Pinpoint the cell where the given text exists, returning its (X, Y) midpoint coordinate. 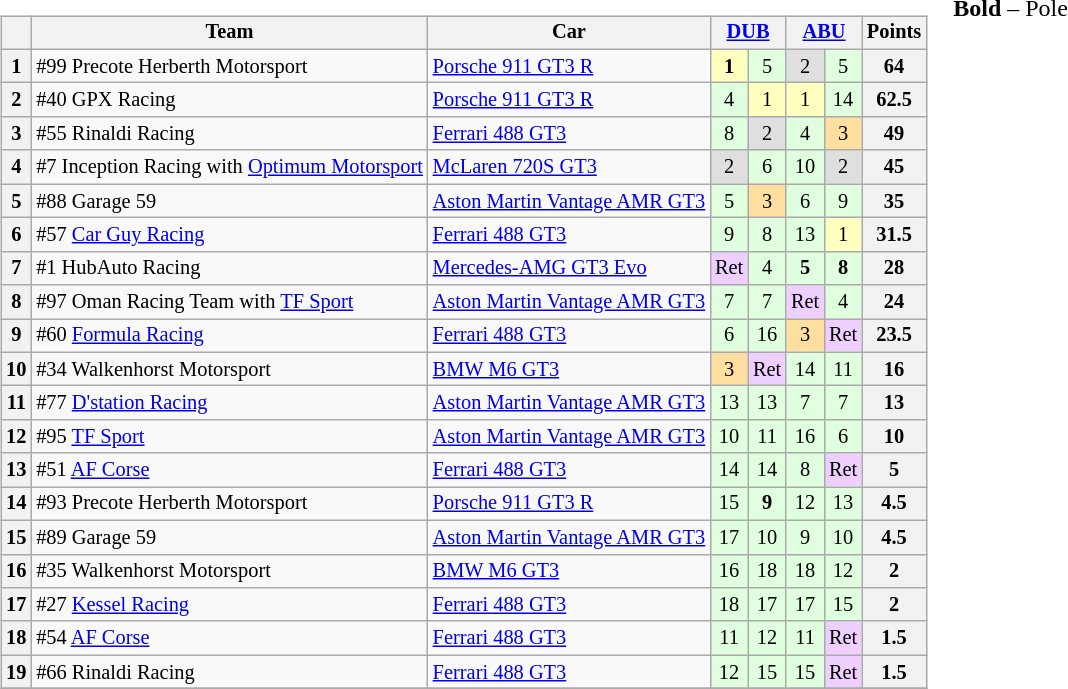
64 (894, 66)
#88 Garage 59 (229, 201)
49 (894, 134)
#35 Walkenhorst Motorsport (229, 571)
35 (894, 201)
Team (229, 33)
62.5 (894, 100)
#99 Precote Herberth Motorsport (229, 66)
#55 Rinaldi Racing (229, 134)
#60 Formula Racing (229, 336)
#34 Walkenhorst Motorsport (229, 369)
#97 Oman Racing Team with TF Sport (229, 302)
Mercedes-AMG GT3 Evo (569, 268)
DUB (748, 33)
24 (894, 302)
23.5 (894, 336)
28 (894, 268)
#93 Precote Herberth Motorsport (229, 504)
#54 AF Corse (229, 638)
#66 Rinaldi Racing (229, 672)
#77 D'station Racing (229, 403)
ABU (824, 33)
#51 AF Corse (229, 470)
#57 Car Guy Racing (229, 235)
31.5 (894, 235)
Car (569, 33)
McLaren 720S GT3 (569, 167)
45 (894, 167)
Points (894, 33)
#40 GPX Racing (229, 100)
19 (16, 672)
#27 Kessel Racing (229, 605)
#89 Garage 59 (229, 537)
#95 TF Sport (229, 437)
#7 Inception Racing with Optimum Motorsport (229, 167)
#1 HubAuto Racing (229, 268)
